Provide the (x, y) coordinate of the cell's center where the given text is located.  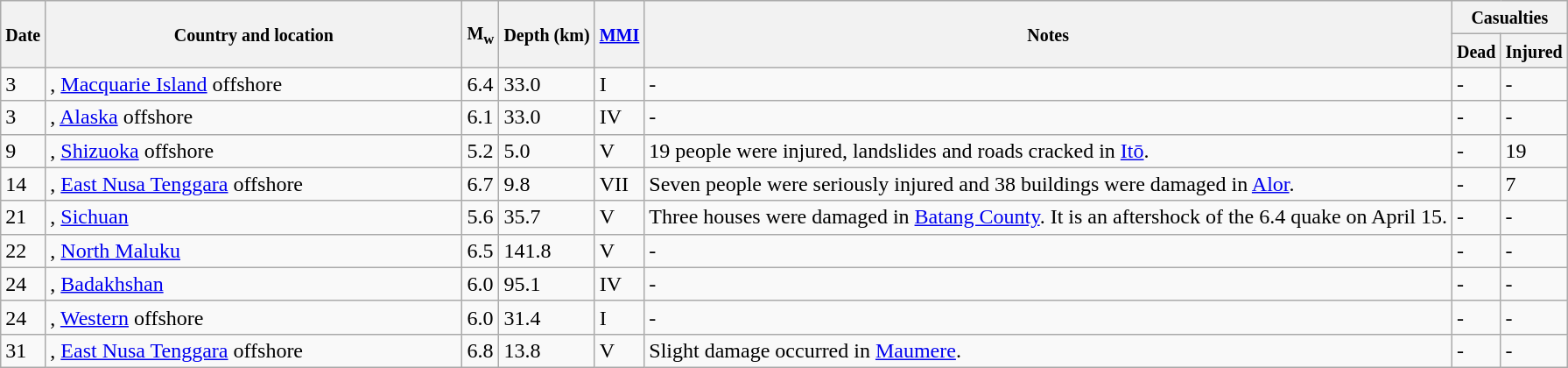
Mw (481, 34)
, Sichuan (254, 217)
5.2 (481, 151)
6.4 (481, 84)
Notes (1049, 34)
13.8 (546, 350)
Date (23, 34)
Country and location (254, 34)
7 (1534, 184)
19 (1534, 151)
31.4 (546, 317)
5.0 (546, 151)
6.1 (481, 117)
5.6 (481, 217)
14 (23, 184)
31 (23, 350)
6.8 (481, 350)
19 people were injured, landslides and roads cracked in Itō. (1049, 151)
Dead (1476, 51)
Three houses were damaged in Batang County. It is an aftershock of the 6.4 quake on April 15. (1049, 217)
MMI (620, 34)
9 (23, 151)
21 (23, 217)
Casualties (1509, 18)
9.8 (546, 184)
6.7 (481, 184)
35.7 (546, 217)
Slight damage occurred in Maumere. (1049, 350)
95.1 (546, 284)
Injured (1534, 51)
Depth (km) (546, 34)
VII (620, 184)
141.8 (546, 251)
, Western offshore (254, 317)
22 (23, 251)
Seven people were seriously injured and 38 buildings were damaged in Alor. (1049, 184)
, Macquarie Island offshore (254, 84)
, Shizuoka offshore (254, 151)
6.5 (481, 251)
, North Maluku (254, 251)
, Alaska offshore (254, 117)
, Badakhshan (254, 284)
